From the cell containing the given text, extract its center point as (X, Y) coordinate. 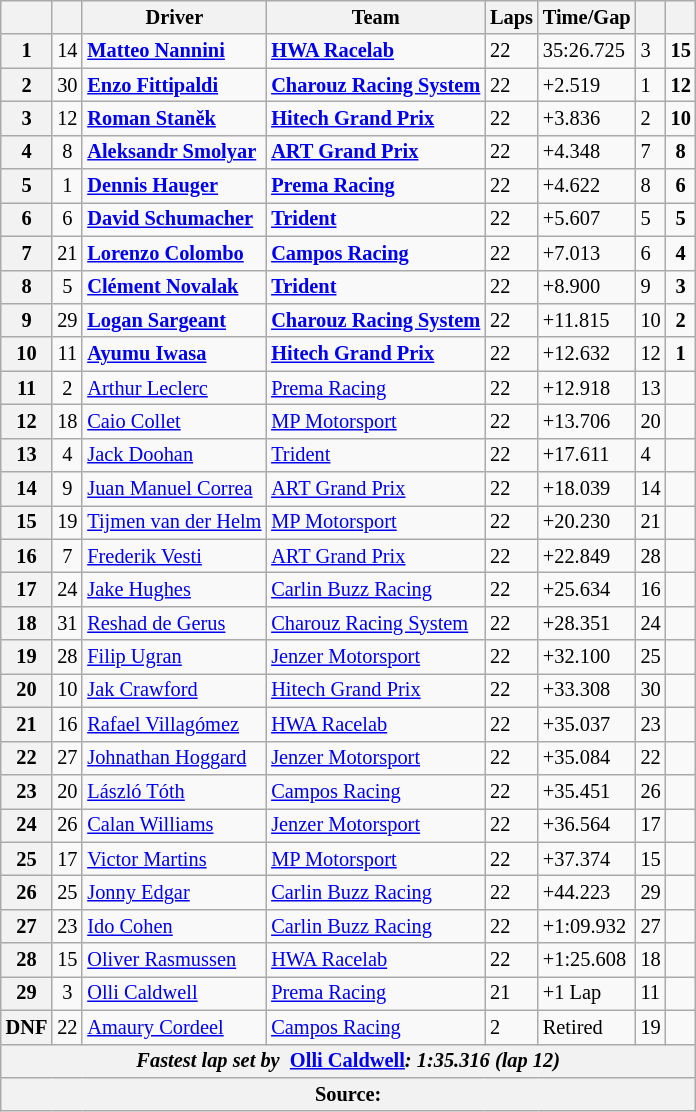
+32.100 (587, 657)
Filip Ugran (174, 657)
Matteo Nannini (174, 51)
+18.039 (587, 489)
Jonny Edgar (174, 892)
Driver (174, 17)
Team (376, 17)
Clément Novalak (174, 287)
+36.564 (587, 825)
Oliver Rasmussen (174, 960)
+12.918 (587, 388)
+4.348 (587, 152)
+35.037 (587, 724)
Enzo Fittipaldi (174, 85)
Arthur Leclerc (174, 388)
31 (67, 623)
Roman Staněk (174, 118)
+37.374 (587, 859)
Aleksandr Smolyar (174, 152)
+33.308 (587, 690)
+20.230 (587, 522)
Jake Hughes (174, 589)
+35.451 (587, 791)
Fastest lap set by Olli Caldwell: 1:35.316 (lap 12) (348, 1061)
Victor Martins (174, 859)
DNF (27, 1027)
Calan Williams (174, 825)
Rafael Villagómez (174, 724)
Lorenzo Colombo (174, 253)
Reshad de Gerus (174, 623)
Frederik Vesti (174, 556)
Jack Doohan (174, 455)
+25.634 (587, 589)
+22.849 (587, 556)
+11.815 (587, 320)
Retired (587, 1027)
+4.622 (587, 186)
Tijmen van der Helm (174, 522)
Source: (348, 1094)
+5.607 (587, 219)
+1:09.932 (587, 926)
Ayumu Iwasa (174, 354)
Amaury Cordeel (174, 1027)
+28.351 (587, 623)
+8.900 (587, 287)
David Schumacher (174, 219)
Johnathan Hoggard (174, 758)
+12.632 (587, 354)
+7.013 (587, 253)
35:26.725 (587, 51)
Caio Collet (174, 421)
Juan Manuel Correa (174, 489)
Laps (512, 17)
Olli Caldwell (174, 993)
+1:25.608 (587, 960)
+2.519 (587, 85)
Logan Sargeant (174, 320)
+13.706 (587, 421)
+3.836 (587, 118)
László Tóth (174, 791)
Time/Gap (587, 17)
Jak Crawford (174, 690)
Dennis Hauger (174, 186)
+35.084 (587, 758)
+44.223 (587, 892)
+1 Lap (587, 993)
+17.611 (587, 455)
Ido Cohen (174, 926)
